Pinpoint the cell where the given text exists, returning its (x, y) midpoint coordinate. 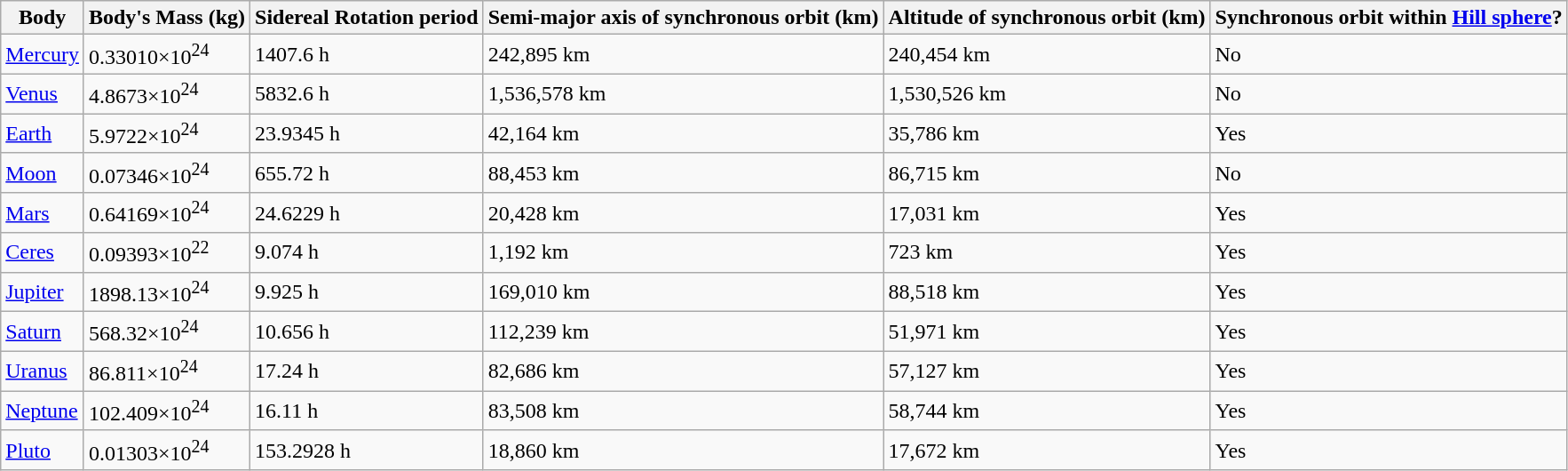
Pluto (43, 450)
Ceres (43, 252)
Body (43, 18)
723 km (1047, 252)
Jupiter (43, 291)
5.9722×1024 (167, 133)
Neptune (43, 411)
24.6229 h (368, 213)
0.07346×1024 (167, 172)
58,744 km (1047, 411)
169,010 km (684, 291)
18,860 km (684, 450)
1,530,526 km (1047, 94)
1,192 km (684, 252)
20,428 km (684, 213)
86.811×1024 (167, 371)
Venus (43, 94)
9.074 h (368, 252)
88,453 km (684, 172)
Earth (43, 133)
240,454 km (1047, 55)
Uranus (43, 371)
5832.6 h (368, 94)
1,536,578 km (684, 94)
86,715 km (1047, 172)
35,786 km (1047, 133)
0.01303×1024 (167, 450)
10.656 h (368, 332)
9.925 h (368, 291)
Sidereal Rotation period (368, 18)
Altitude of synchronous orbit (km) (1047, 18)
83,508 km (684, 411)
51,971 km (1047, 332)
88,518 km (1047, 291)
16.11 h (368, 411)
0.33010×1024 (167, 55)
82,686 km (684, 371)
17,031 km (1047, 213)
Mars (43, 213)
1898.13×1024 (167, 291)
4.8673×1024 (167, 94)
Mercury (43, 55)
23.9345 h (368, 133)
42,164 km (684, 133)
17,672 km (1047, 450)
Moon (43, 172)
655.72 h (368, 172)
Body's Mass (kg) (167, 18)
Semi-major axis of synchronous orbit (km) (684, 18)
0.64169×1024 (167, 213)
568.32×1024 (167, 332)
57,127 km (1047, 371)
102.409×1024 (167, 411)
17.24 h (368, 371)
1407.6 h (368, 55)
Synchronous orbit within Hill sphere? (1389, 18)
153.2928 h (368, 450)
Saturn (43, 332)
0.09393×1022 (167, 252)
112,239 km (684, 332)
242,895 km (684, 55)
